Find where the given text appears and provide that cell's center as (X, Y) coordinate. 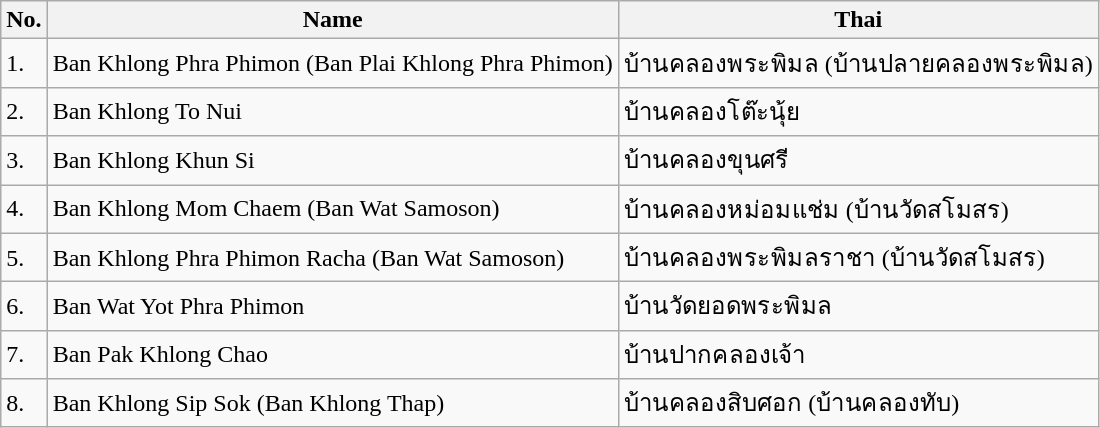
Ban Pak Khlong Chao (332, 354)
บ้านคลองโต๊ะนุ้ย (858, 112)
Ban Khlong Phra Phimon Racha (Ban Wat Samoson) (332, 258)
Ban Khlong Mom Chaem (Ban Wat Samoson) (332, 208)
4. (24, 208)
บ้านคลองขุนศรี (858, 160)
Thai (858, 20)
7. (24, 354)
1. (24, 64)
บ้านคลองพระพิมล (บ้านปลายคลองพระพิมล) (858, 64)
6. (24, 306)
บ้านวัดยอดพระพิมล (858, 306)
Ban Khlong Sip Sok (Ban Khlong Thap) (332, 404)
Ban Khlong Khun Si (332, 160)
5. (24, 258)
No. (24, 20)
Ban Wat Yot Phra Phimon (332, 306)
Ban Khlong Phra Phimon (Ban Plai Khlong Phra Phimon) (332, 64)
Ban Khlong To Nui (332, 112)
บ้านปากคลองเจ้า (858, 354)
บ้านคลองสิบศอก (บ้านคลองทับ) (858, 404)
บ้านคลองหม่อมแช่ม (บ้านวัดสโมสร) (858, 208)
บ้านคลองพระพิมลราชา (บ้านวัดสโมสร) (858, 258)
8. (24, 404)
3. (24, 160)
2. (24, 112)
Name (332, 20)
